Detect which cell encompasses the target text, then output its [x, y] center coordinate. 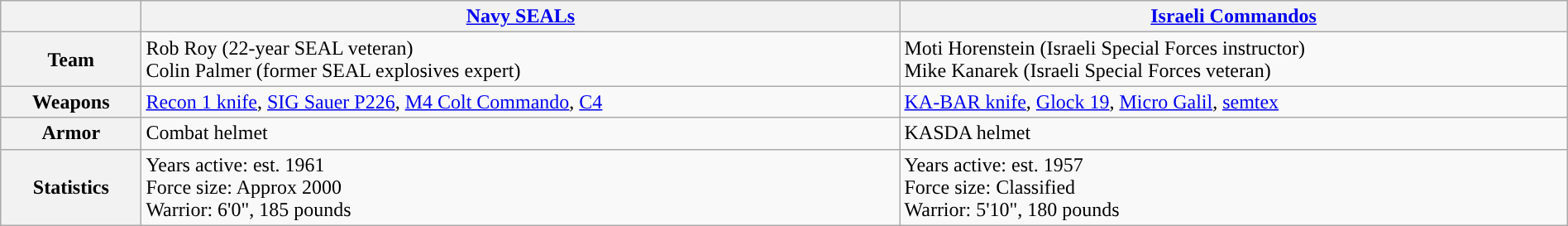
KA-BAR knife, Glock 19, Micro Galil, semtex [1234, 102]
Recon 1 knife, SIG Sauer P226, M4 Colt Commando, C4 [521, 102]
Team [71, 60]
Statistics [71, 187]
Years active: est. 1961Force size: Approx 2000Warrior: 6'0", 185 pounds [521, 187]
Years active: est. 1957Force size: ClassifiedWarrior: 5'10", 180 pounds [1234, 187]
Rob Roy (22-year SEAL veteran)Colin Palmer (former SEAL explosives expert) [521, 60]
KASDA helmet [1234, 133]
Israeli Commandos [1234, 17]
Moti Horenstein (Israeli Special Forces instructor)Mike Kanarek (Israeli Special Forces veteran) [1234, 60]
Combat helmet [521, 133]
Navy SEALs [521, 17]
Weapons [71, 102]
Armor [71, 133]
